Pinpoint the cell where the given text exists, returning its [x, y] midpoint coordinate. 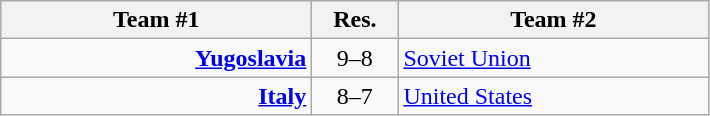
8–7 [355, 96]
Yugoslavia [156, 58]
Soviet Union [554, 58]
Team #2 [554, 20]
United States [554, 96]
Res. [355, 20]
Italy [156, 96]
9–8 [355, 58]
Team #1 [156, 20]
